Scan for the cell matching the given text and deliver its [X, Y] coordinate at center. 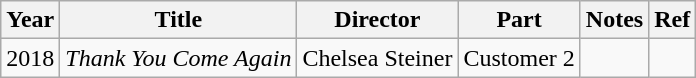
Year [30, 20]
Director [378, 20]
2018 [30, 58]
Thank You Come Again [178, 58]
Title [178, 20]
Part [519, 20]
Ref [672, 20]
Chelsea Steiner [378, 58]
Notes [614, 20]
Customer 2 [519, 58]
